Provide the (x, y) coordinate of the cell's center where the given text is located.  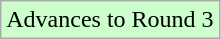
Advances to Round 3 (110, 20)
